Determine the (x, y) coordinate at the center of the cell enclosing the given text.  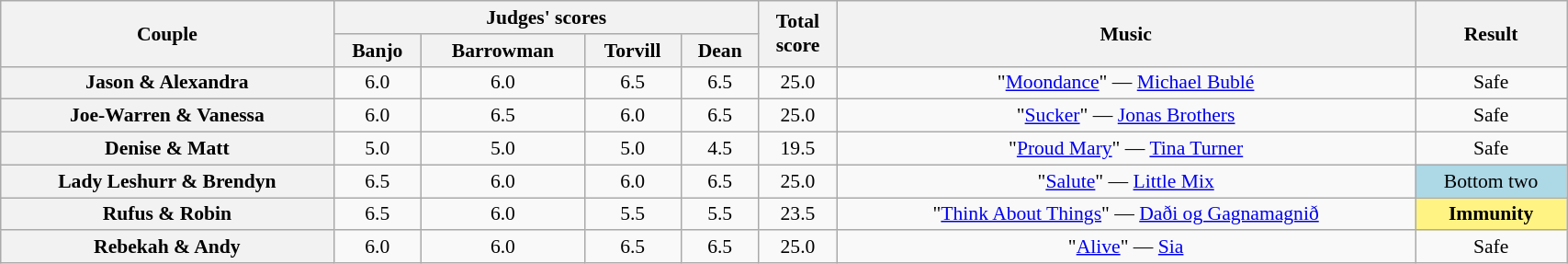
Immunity (1492, 214)
"Think About Things" — Daði og Gagnamagnið (1126, 214)
"Proud Mary" — Tina Turner (1126, 149)
"Alive" — Sia (1126, 247)
Music (1126, 33)
Jason & Alexandra (167, 83)
"Moondance" — Michael Bublé (1126, 83)
Banjo (378, 51)
Torvill (632, 51)
Rufus & Robin (167, 214)
Totalscore (797, 33)
"Salute" — Little Mix (1126, 181)
Result (1492, 33)
Dean (720, 51)
Barrowman (503, 51)
Lady Leshurr & Brendyn (167, 181)
Denise & Matt (167, 149)
Bottom two (1492, 181)
19.5 (797, 149)
Rebekah & Andy (167, 247)
Joe-Warren & Vanessa (167, 116)
23.5 (797, 214)
Couple (167, 33)
Judges' scores (546, 17)
"Sucker" — Jonas Brothers (1126, 116)
4.5 (720, 149)
